Pinpoint the cell where the given text exists, returning its (x, y) midpoint coordinate. 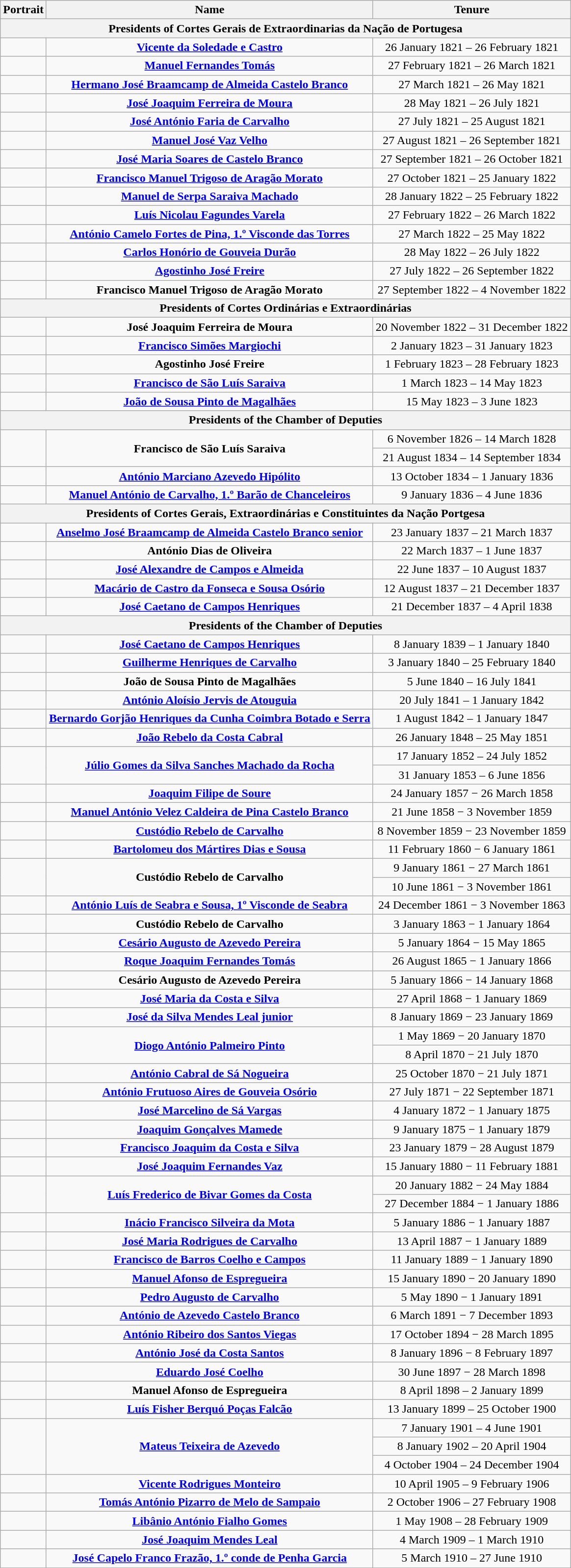
2 January 1823 – 31 January 1823 (472, 346)
Hermano José Braamcamp de Almeida Castelo Branco (209, 84)
20 November 1822 – 31 December 1822 (472, 327)
27 July 1871 − 22 September 1871 (472, 1092)
4 October 1904 – 24 December 1904 (472, 1465)
9 January 1875 − 1 January 1879 (472, 1129)
13 October 1834 – 1 January 1836 (472, 476)
27 October 1821 – 25 January 1822 (472, 177)
2 October 1906 – 27 February 1908 (472, 1502)
5 June 1840 – 16 July 1841 (472, 681)
26 January 1821 – 26 February 1821 (472, 47)
Anselmo José Braamcamp de Almeida Castelo Branco senior (209, 532)
9 January 1861 − 27 March 1861 (472, 868)
1 May 1869 − 20 January 1870 (472, 1036)
8 January 1896 − 8 February 1897 (472, 1353)
5 May 1890 − 1 January 1891 (472, 1297)
Diogo António Palmeiro Pinto (209, 1045)
26 January 1848 – 25 May 1851 (472, 737)
22 June 1837 – 10 August 1837 (472, 570)
9 January 1836 – 4 June 1836 (472, 495)
Manuel António de Carvalho, 1.º Barão de Chanceleiros (209, 495)
José Capelo Franco Frazão, 1.º conde de Penha Garcia (209, 1558)
4 March 1909 – 1 March 1910 (472, 1540)
21 August 1834 – 14 September 1834 (472, 457)
José Alexandre de Campos e Almeida (209, 570)
João Rebelo da Costa Cabral (209, 737)
Name (209, 10)
António Dias de Oliveira (209, 551)
António Ribeiro dos Santos Viegas (209, 1334)
José Maria Soares de Castelo Branco (209, 159)
Júlio Gomes da Silva Sanches Machado da Rocha (209, 765)
Manuel Fernandes Tomás (209, 66)
1 August 1842 – 1 January 1847 (472, 719)
Luís Frederico de Bivar Gomes da Costa (209, 1195)
José Maria Rodrigues de Carvalho (209, 1241)
Manuel de Serpa Saraiva Machado (209, 196)
8 April 1870 − 21 July 1870 (472, 1054)
Joaquim Gonçalves Mamede (209, 1129)
1 March 1823 – 14 May 1823 (472, 383)
20 July 1841 – 1 January 1842 (472, 700)
Guilherme Henriques de Carvalho (209, 663)
23 January 1837 – 21 March 1837 (472, 532)
8 April 1898 – 2 January 1899 (472, 1390)
8 January 1839 – 1 January 1840 (472, 644)
Presidents of Cortes Gerais de Extraordinarias da Nação de Portugesa (285, 28)
24 December 1861 − 3 November 1863 (472, 905)
3 January 1863 − 1 January 1864 (472, 924)
15 May 1823 – 3 June 1823 (472, 401)
José Maria da Costa e Silva (209, 998)
27 December 1884 − 1 January 1886 (472, 1204)
27 September 1821 – 26 October 1821 (472, 159)
António Marciano Azevedo Hipólito (209, 476)
Eduardo José Coelho (209, 1371)
13 April 1887 − 1 January 1889 (472, 1241)
15 January 1880 − 11 February 1881 (472, 1167)
5 January 1866 − 14 January 1868 (472, 980)
27 March 1821 – 26 May 1821 (472, 84)
Mateus Teixeira de Azevedo (209, 1446)
Luís Nicolau Fagundes Varela (209, 215)
28 January 1822 – 25 February 1822 (472, 196)
Bernardo Gorjão Henriques da Cunha Coimbra Botado e Serra (209, 719)
António Aloísio Jervis de Atouguia (209, 700)
12 August 1837 – 21 December 1837 (472, 588)
27 September 1822 – 4 November 1822 (472, 290)
7 January 1901 – 4 June 1901 (472, 1428)
Inácio Francisco Silveira da Mota (209, 1222)
8 January 1902 – 20 April 1904 (472, 1446)
Roque Joaquim Fernandes Tomás (209, 961)
11 January 1889 − 1 January 1890 (472, 1260)
Manuel José Vaz Velho (209, 140)
10 April 1905 – 9 February 1906 (472, 1484)
21 December 1837 – 4 April 1838 (472, 607)
28 May 1822 – 26 July 1822 (472, 252)
Joaquim Filipe de Soure (209, 793)
21 June 1858 − 3 November 1859 (472, 812)
Francisco Joaquim da Costa e Silva (209, 1148)
Vicente da Soledade e Castro (209, 47)
27 April 1868 − 1 January 1869 (472, 998)
Presidents of Cortes Gerais, Extraordinárias e Constituintes da Nação Portgesa (285, 513)
23 January 1879 − 28 August 1879 (472, 1148)
António Frutuoso Aires de Gouveia Osório (209, 1092)
Tenure (472, 10)
22 March 1837 – 1 June 1837 (472, 551)
José António Faria de Carvalho (209, 122)
17 October 1894 − 28 March 1895 (472, 1334)
Portrait (24, 10)
Luís Fisher Berquó Poças Falcão (209, 1409)
5 January 1886 − 1 January 1887 (472, 1222)
20 January 1882 − 24 May 1884 (472, 1185)
Presidents of Cortes Ordinárias e Extraordinárias (285, 308)
10 June 1861 − 3 November 1861 (472, 887)
José da Silva Mendes Leal junior (209, 1017)
11 February 1860 − 6 January 1861 (472, 849)
Macário de Castro da Fonseca e Sousa Osório (209, 588)
António de Azevedo Castelo Branco (209, 1316)
5 March 1910 – 27 June 1910 (472, 1558)
Manuel António Velez Caldeira de Pina Castelo Branco (209, 812)
Libânio António Fialho Gomes (209, 1521)
Carlos Honório de Gouveia Durão (209, 252)
António Camelo Fortes de Pina, 1.º Visconde das Torres (209, 234)
8 January 1869 − 23 January 1869 (472, 1017)
1 February 1823 – 28 February 1823 (472, 364)
27 July 1821 – 25 August 1821 (472, 122)
27 August 1821 – 26 September 1821 (472, 140)
26 August 1865 − 1 January 1866 (472, 961)
25 October 1870 − 21 July 1871 (472, 1073)
13 January 1899 – 25 October 1900 (472, 1409)
José Joaquim Fernandes Vaz (209, 1167)
Francisco de Barros Coelho e Campos (209, 1260)
6 November 1826 – 14 March 1828 (472, 439)
Vicente Rodrigues Monteiro (209, 1484)
24 January 1857 − 26 March 1858 (472, 793)
27 February 1821 – 26 March 1821 (472, 66)
15 January 1890 − 20 January 1890 (472, 1278)
6 March 1891 − 7 December 1893 (472, 1316)
4 January 1872 − 1 January 1875 (472, 1110)
Francisco Simões Margiochi (209, 346)
8 November 1859 − 23 November 1859 (472, 831)
27 March 1822 – 25 May 1822 (472, 234)
António Luís de Seabra e Sousa, 1º Visconde de Seabra (209, 905)
José Joaquim Mendes Leal (209, 1540)
3 January 1840 – 25 February 1840 (472, 663)
5 January 1864 − 15 May 1865 (472, 943)
Bartolomeu dos Mártires Dias e Sousa (209, 849)
30 June 1897 − 28 March 1898 (472, 1371)
Pedro Augusto de Carvalho (209, 1297)
António Cabral de Sá Nogueira (209, 1073)
17 January 1852 – 24 July 1852 (472, 756)
José Marcelino de Sá Vargas (209, 1110)
28 May 1821 – 26 July 1821 (472, 103)
27 July 1822 – 26 September 1822 (472, 271)
1 May 1908 – 28 February 1909 (472, 1521)
Tomás António Pizarro de Melo de Sampaio (209, 1502)
António José da Costa Santos (209, 1353)
31 January 1853 – 6 June 1856 (472, 774)
27 February 1822 – 26 March 1822 (472, 215)
